Locate the cell with the specified text and output its (X, Y) center coordinate. 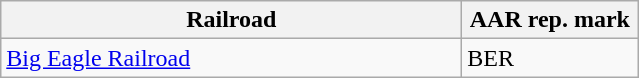
AAR rep. mark (550, 20)
Railroad (232, 20)
Big Eagle Railroad (232, 58)
BER (550, 58)
